From the cell containing the given text, extract its center point as (X, Y) coordinate. 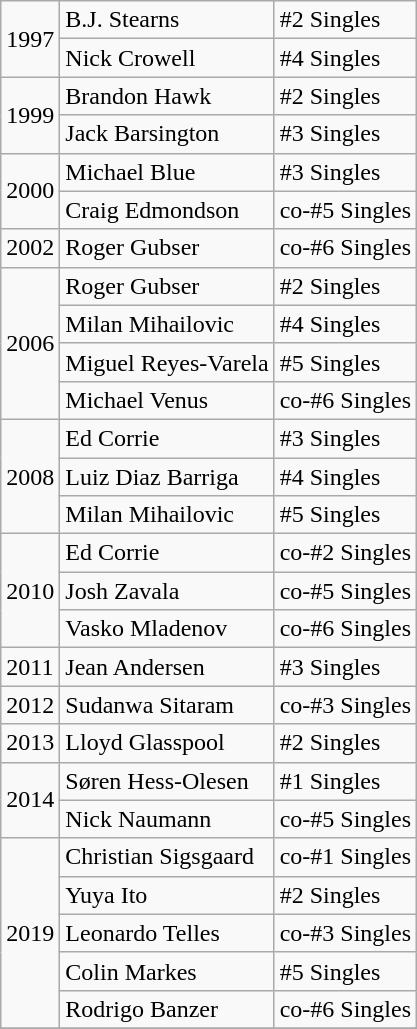
Vasko Mladenov (167, 629)
Leonardo Telles (167, 933)
B.J. Stearns (167, 20)
2006 (30, 343)
Søren Hess-Olesen (167, 781)
1999 (30, 115)
2010 (30, 591)
Nick Naumann (167, 819)
#1 Singles (345, 781)
Michael Blue (167, 172)
2008 (30, 476)
2002 (30, 248)
Nick Crowell (167, 58)
2013 (30, 743)
2014 (30, 800)
Sudanwa Sitaram (167, 705)
Yuya Ito (167, 895)
2000 (30, 191)
2012 (30, 705)
Luiz Diaz Barriga (167, 477)
Miguel Reyes-Varela (167, 362)
Christian Sigsgaard (167, 857)
co-#1 Singles (345, 857)
co-#2 Singles (345, 553)
Rodrigo Banzer (167, 1009)
Craig Edmondson (167, 210)
Jack Barsington (167, 134)
Jean Andersen (167, 667)
Brandon Hawk (167, 96)
Colin Markes (167, 971)
1997 (30, 39)
2019 (30, 933)
Josh Zavala (167, 591)
2011 (30, 667)
Lloyd Glasspool (167, 743)
Michael Venus (167, 400)
